Locate the cell with the specified text and output its (x, y) center coordinate. 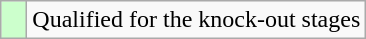
Qualified for the knock-out stages (196, 20)
